Locate the cell with the specified text and output its [x, y] center coordinate. 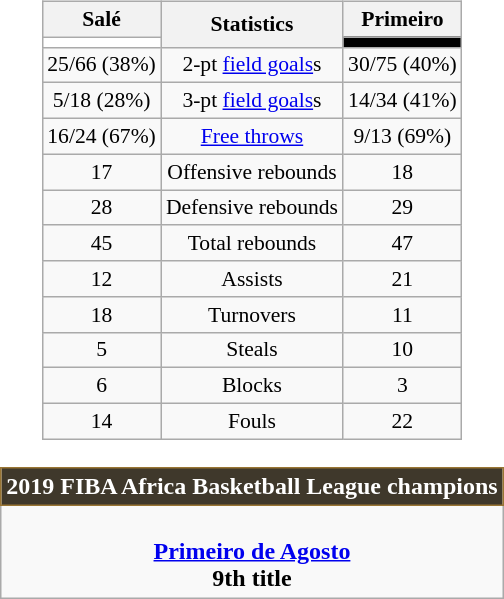
5 [102, 350]
14/34 (41%) [402, 101]
Defensive rebounds [252, 208]
Steals [252, 350]
9/13 (69%) [402, 136]
6 [102, 386]
Offensive rebounds [252, 172]
28 [102, 208]
Primeiro [402, 19]
10 [402, 350]
Fouls [252, 421]
17 [102, 172]
47 [402, 243]
29 [402, 208]
Salé [102, 19]
45 [102, 243]
30/75 (40%) [402, 65]
25/66 (38%) [102, 65]
2019 FIBA Africa Basketball League champions [252, 486]
Assists [252, 279]
Blocks [252, 386]
22 [402, 421]
Total rebounds [252, 243]
16/24 (67%) [102, 136]
5/18 (28%) [102, 101]
14 [102, 421]
Statistics [252, 24]
3-pt field goalss [252, 101]
Turnovers [252, 314]
3 [402, 386]
2-pt field goalss [252, 65]
21 [402, 279]
Primeiro de Agosto 9th title [252, 551]
12 [102, 279]
Free throws [252, 136]
11 [402, 314]
